Locate the cell with the specified text and output its [x, y] center coordinate. 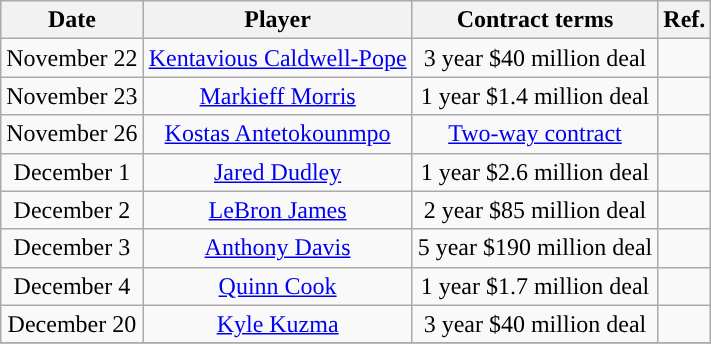
1 year $2.6 million deal [535, 172]
Player [278, 20]
November 22 [72, 58]
November 26 [72, 134]
Contract terms [535, 20]
Kostas Antetokounmpo [278, 134]
Kyle Kuzma [278, 324]
December 3 [72, 248]
5 year $190 million deal [535, 248]
Quinn Cook [278, 286]
LeBron James [278, 210]
December 4 [72, 286]
Anthony Davis [278, 248]
December 20 [72, 324]
Ref. [684, 20]
November 23 [72, 96]
Date [72, 20]
1 year $1.7 million deal [535, 286]
December 2 [72, 210]
Jared Dudley [278, 172]
Markieff Morris [278, 96]
December 1 [72, 172]
Two-way contract [535, 134]
1 year $1.4 million deal [535, 96]
Kentavious Caldwell-Pope [278, 58]
2 year $85 million deal [535, 210]
